Return (X, Y) of the center of cell containing provided text 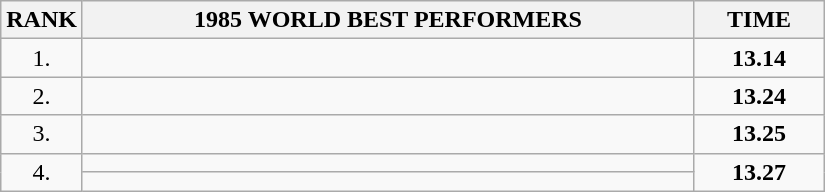
3. (42, 134)
TIME (760, 20)
13.14 (760, 58)
1. (42, 58)
1985 WORLD BEST PERFORMERS (388, 20)
13.27 (760, 172)
13.24 (760, 96)
2. (42, 96)
13.25 (760, 134)
4. (42, 172)
RANK (42, 20)
